Output the (x, y) coordinate of the center of the cell containing the given text.  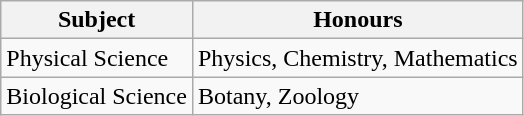
Subject (97, 20)
Biological Science (97, 96)
Honours (358, 20)
Physics, Chemistry, Mathematics (358, 58)
Physical Science (97, 58)
Botany, Zoology (358, 96)
